Return the [x, y] coordinate for the center point of the cell that contains the specified text.  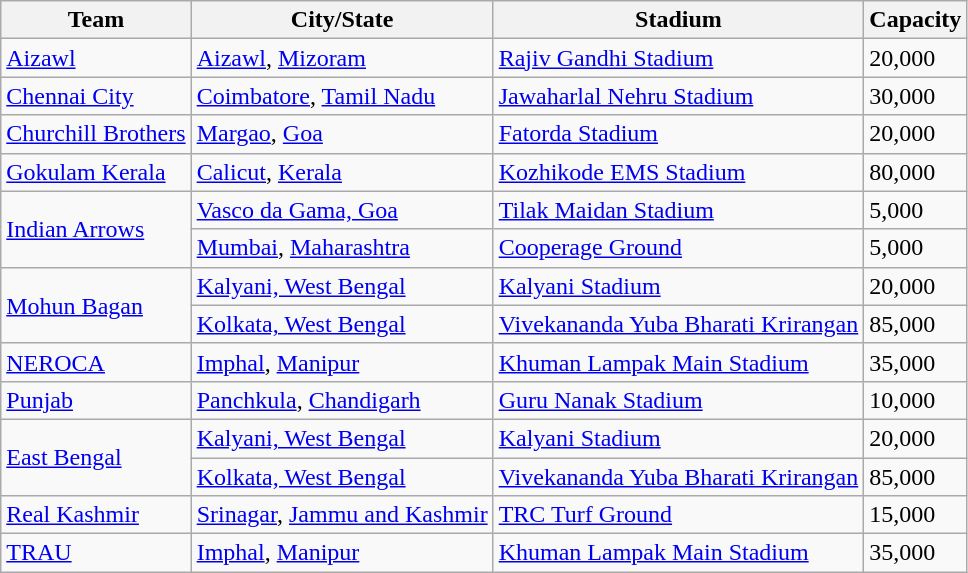
Vasco da Gama, Goa [342, 210]
NEROCA [96, 362]
Guru Nanak Stadium [678, 400]
Calicut, Kerala [342, 172]
Team [96, 20]
Mohun Bagan [96, 305]
15,000 [916, 515]
Coimbatore, Tamil Nadu [342, 96]
Tilak Maidan Stadium [678, 210]
Jawaharlal Nehru Stadium [678, 96]
Real Kashmir [96, 515]
Panchkula, Chandigarh [342, 400]
Capacity [916, 20]
East Bengal [96, 457]
Churchill Brothers [96, 134]
Punjab [96, 400]
Indian Arrows [96, 229]
Cooperage Ground [678, 248]
Rajiv Gandhi Stadium [678, 58]
Fatorda Stadium [678, 134]
Mumbai, Maharashtra [342, 248]
Srinagar, Jammu and Kashmir [342, 515]
Aizawl, Mizoram [342, 58]
80,000 [916, 172]
TRAU [96, 553]
TRC Turf Ground [678, 515]
Aizawl [96, 58]
Chennai City [96, 96]
City/State [342, 20]
Margao, Goa [342, 134]
Stadium [678, 20]
10,000 [916, 400]
Gokulam Kerala [96, 172]
Kozhikode EMS Stadium [678, 172]
30,000 [916, 96]
